Output the (x, y) coordinate of the center of the cell containing the given text.  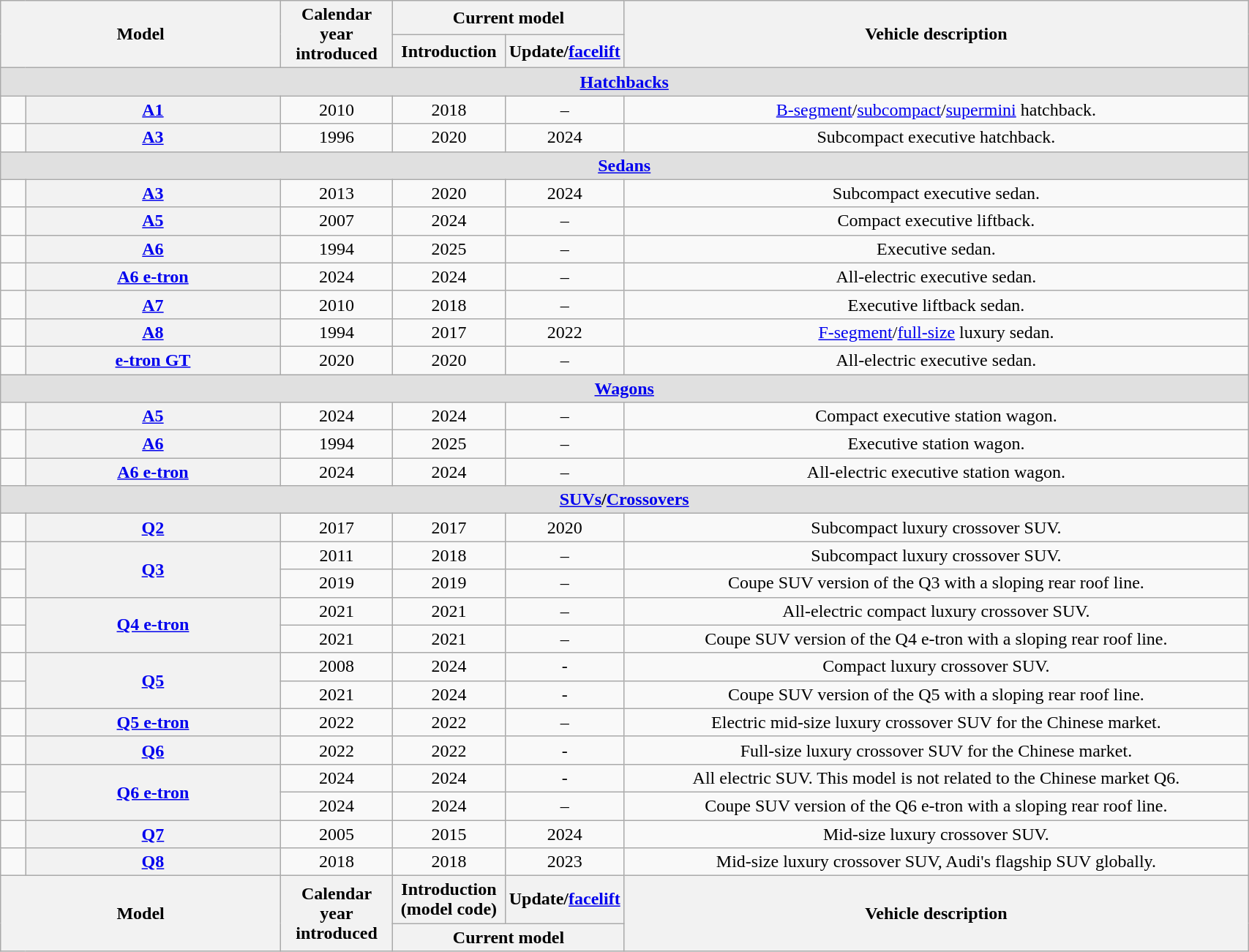
Q2 (154, 528)
F-segment/full-size luxury sedan. (936, 332)
A1 (154, 110)
Executive liftback sedan. (936, 304)
Full-size luxury crossover SUV for the Chinese market. (936, 750)
Coupe SUV version of the Q6 e-tron with a sloping rear roof line. (936, 806)
Wagons (625, 389)
Compact executive station wagon. (936, 416)
All electric SUV. This model is not related to the Chinese market Q6. (936, 778)
Hatchbacks (625, 82)
B-segment/subcompact/supermini hatchback. (936, 110)
Q6 (154, 750)
Mid-size luxury crossover SUV. (936, 833)
2015 (449, 833)
2011 (337, 555)
All-electric executive station wagon. (936, 472)
Compact executive liftback. (936, 221)
Coupe SUV version of the Q4 e-tron with a sloping rear roof line. (936, 639)
2005 (337, 833)
Introduction (449, 51)
Q8 (154, 862)
Coupe SUV version of the Q3 with a sloping rear roof line. (936, 583)
A7 (154, 304)
Subcompact executive sedan. (936, 193)
Coupe SUV version of the Q5 with a sloping rear roof line. (936, 694)
Q4 e-tron (154, 625)
Executive sedan. (936, 249)
1996 (337, 138)
Subcompact executive hatchback. (936, 138)
Compact luxury crossover SUV. (936, 667)
Q3 (154, 569)
All-electric compact luxury crossover SUV. (936, 611)
Q7 (154, 833)
Q5 e-tron (154, 722)
Electric mid-size luxury crossover SUV for the Chinese market. (936, 722)
Q5 (154, 681)
Executive station wagon. (936, 444)
2008 (337, 667)
Introduction (model code) (449, 900)
A8 (154, 332)
e-tron GT (154, 360)
2023 (565, 862)
2013 (337, 193)
2007 (337, 221)
SUVs/Crossovers (625, 500)
Q6 e-tron (154, 792)
Sedans (625, 165)
Mid-size luxury crossover SUV, Audi's flagship SUV globally. (936, 862)
